Find where the given text appears and provide that cell's center as [x, y] coordinate. 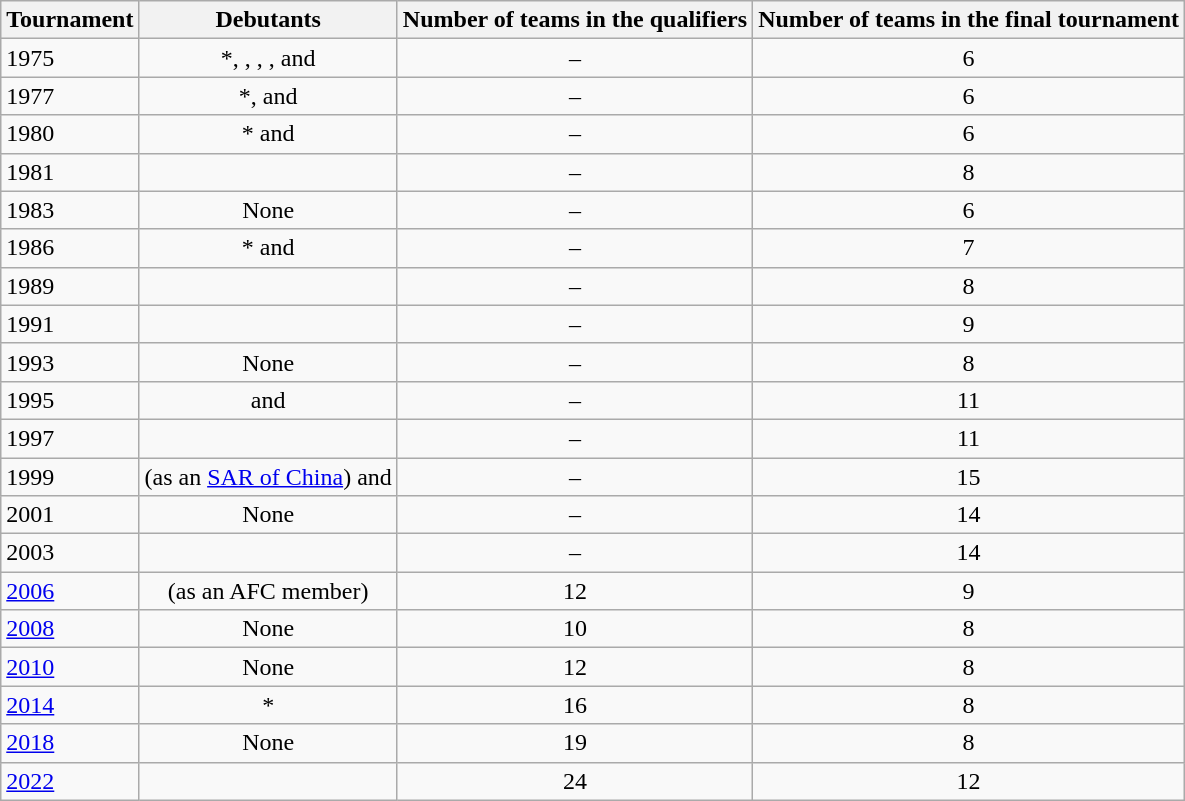
1986 [70, 248]
2014 [70, 705]
Debutants [268, 20]
1991 [70, 324]
1977 [70, 96]
2018 [70, 743]
Number of teams in the final tournament [969, 20]
2006 [70, 591]
and [268, 400]
(as an SAR of China) and [268, 477]
10 [574, 629]
1981 [70, 172]
16 [574, 705]
7 [969, 248]
1997 [70, 438]
2008 [70, 629]
2001 [70, 515]
1983 [70, 210]
1980 [70, 134]
1999 [70, 477]
1989 [70, 286]
1995 [70, 400]
Tournament [70, 20]
1993 [70, 362]
2003 [70, 553]
*, and [268, 96]
2010 [70, 667]
15 [969, 477]
*, , , , and [268, 58]
Number of teams in the qualifiers [574, 20]
1975 [70, 58]
2022 [70, 781]
19 [574, 743]
* [268, 705]
(as an AFC member) [268, 591]
24 [574, 781]
